Locate the cell with the specified text and output its (x, y) center coordinate. 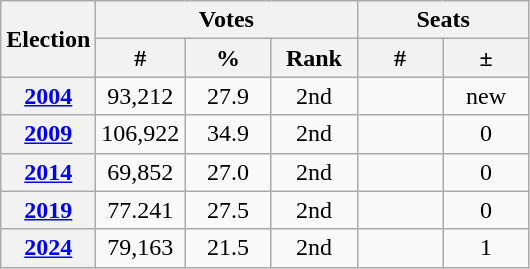
Seats (443, 20)
69,852 (140, 172)
93,212 (140, 96)
2014 (48, 172)
77.241 (140, 210)
27.0 (228, 172)
± (486, 58)
21.5 (228, 248)
34.9 (228, 134)
new (486, 96)
2009 (48, 134)
79,163 (140, 248)
2024 (48, 248)
2004 (48, 96)
106,922 (140, 134)
2019 (48, 210)
27.9 (228, 96)
Votes (226, 20)
1 (486, 248)
Election (48, 39)
Rank (314, 58)
27.5 (228, 210)
% (228, 58)
